From the cell containing the given text, extract its center point as [x, y] coordinate. 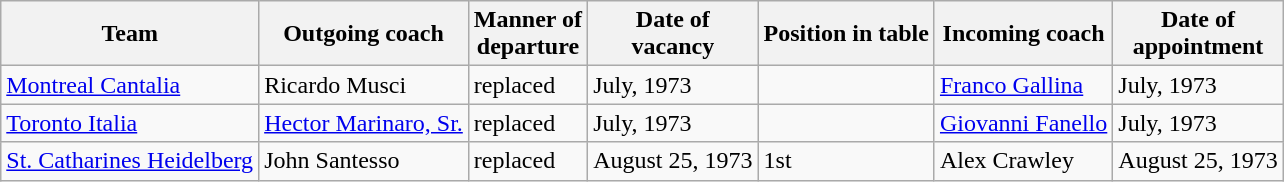
Outgoing coach [364, 34]
Toronto Italia [130, 123]
Giovanni Fanello [1023, 123]
Date of vacancy [673, 34]
1st [846, 161]
Franco Gallina [1023, 85]
Montreal Cantalia [130, 85]
Date of appointment [1198, 34]
Team [130, 34]
Position in table [846, 34]
Incoming coach [1023, 34]
Hector Marinaro, Sr. [364, 123]
Manner of departure [528, 34]
John Santesso [364, 161]
St. Catharines Heidelberg [130, 161]
Ricardo Musci [364, 85]
Alex Crawley [1023, 161]
